Output the (X, Y) coordinate of the center of the cell containing the given text.  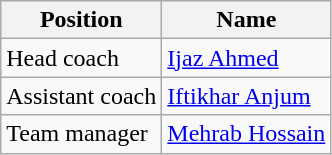
Iftikhar Anjum (246, 96)
Position (82, 20)
Team manager (82, 134)
Name (246, 20)
Assistant coach (82, 96)
Head coach (82, 58)
Mehrab Hossain (246, 134)
Ijaz Ahmed (246, 58)
